Scan for the cell matching the given text and deliver its [x, y] coordinate at center. 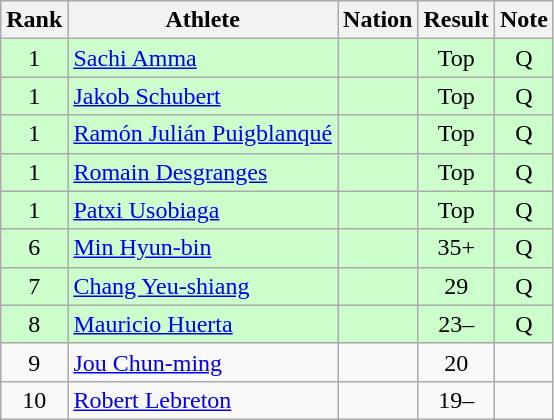
Jakob Schubert [203, 96]
6 [34, 248]
Ramón Julián Puigblanqué [203, 134]
Patxi Usobiaga [203, 210]
35+ [456, 248]
29 [456, 286]
Nation [378, 20]
20 [456, 362]
9 [34, 362]
Athlete [203, 20]
Result [456, 20]
Sachi Amma [203, 58]
23– [456, 324]
Rank [34, 20]
Note [524, 20]
10 [34, 400]
Jou Chun-ming [203, 362]
19– [456, 400]
Min Hyun-bin [203, 248]
Robert Lebreton [203, 400]
Mauricio Huerta [203, 324]
Chang Yeu-shiang [203, 286]
8 [34, 324]
Romain Desgranges [203, 172]
7 [34, 286]
